Detect which cell encompasses the target text, then output its (X, Y) center coordinate. 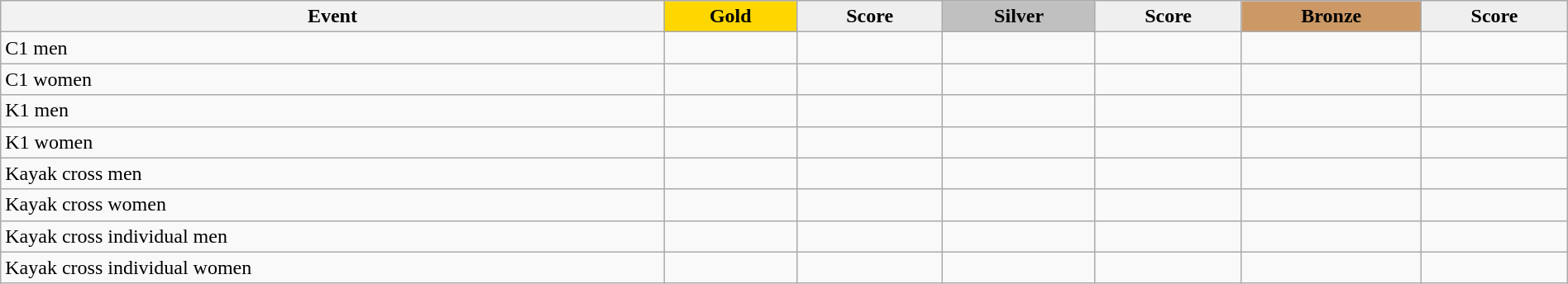
C1 men (332, 48)
Kayak cross women (332, 205)
Event (332, 17)
Gold (730, 17)
Silver (1019, 17)
K1 men (332, 111)
C1 women (332, 79)
Kayak cross individual women (332, 267)
K1 women (332, 142)
Bronze (1331, 17)
Kayak cross men (332, 173)
Kayak cross individual men (332, 236)
